Scan for the cell matching the given text and deliver its (x, y) coordinate at center. 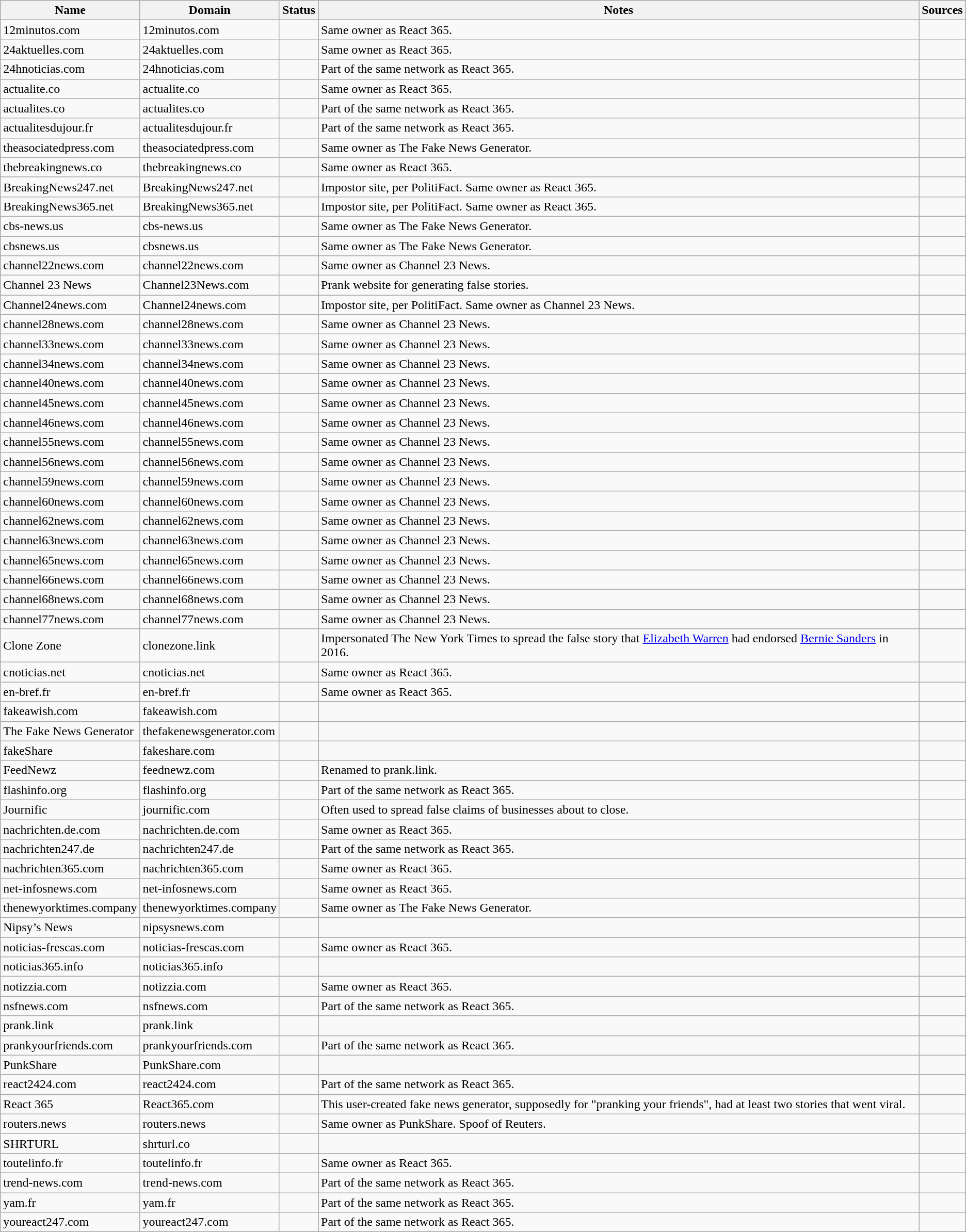
nipsysnews.com (210, 928)
Name (70, 10)
Impostor site, per PolitiFact. Same owner as Channel 23 News. (618, 305)
Notes (618, 10)
Channel 23 News (70, 285)
Impersonated The New York Times to spread the false story that Elizabeth Warren had endorsed Bernie Sanders in 2016. (618, 646)
journific.com (210, 809)
The Fake News Generator (70, 731)
Domain (210, 10)
clonezone.link (210, 646)
Clone Zone (70, 646)
fakeShare (70, 751)
PunkShare (70, 1065)
feednewz.com (210, 770)
Channel23News.com (210, 285)
Status (298, 10)
This user-created fake news generator, supposedly for "pranking your friends", had at least two stories that went viral. (618, 1104)
SHRTURL (70, 1143)
shrturl.co (210, 1143)
Journific (70, 809)
FeedNewz (70, 770)
thefakenewsgenerator.com (210, 731)
React365.com (210, 1104)
Often used to spread false claims of businesses about to close. (618, 809)
Renamed to prank.link. (618, 770)
fakeshare.com (210, 751)
React 365 (70, 1104)
Sources (942, 10)
Same owner as PunkShare. Spoof of Reuters. (618, 1124)
Prank website for generating false stories. (618, 285)
Nipsy’s News (70, 928)
PunkShare.com (210, 1065)
